Output the (X, Y) coordinate of the center of the cell containing the given text.  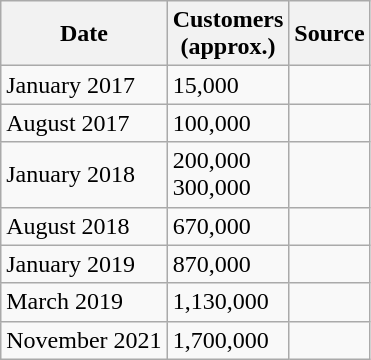
January 2019 (84, 264)
1,700,000 (228, 340)
870,000 (228, 264)
August 2017 (84, 123)
November 2021 (84, 340)
100,000 (228, 123)
Source (330, 34)
March 2019 (84, 302)
670,000 (228, 226)
August 2018 (84, 226)
200,000300,000 (228, 174)
15,000 (228, 85)
1,130,000 (228, 302)
Date (84, 34)
January 2017 (84, 85)
Customers(approx.) (228, 34)
January 2018 (84, 174)
